Detect which cell encompasses the target text, then output its [x, y] center coordinate. 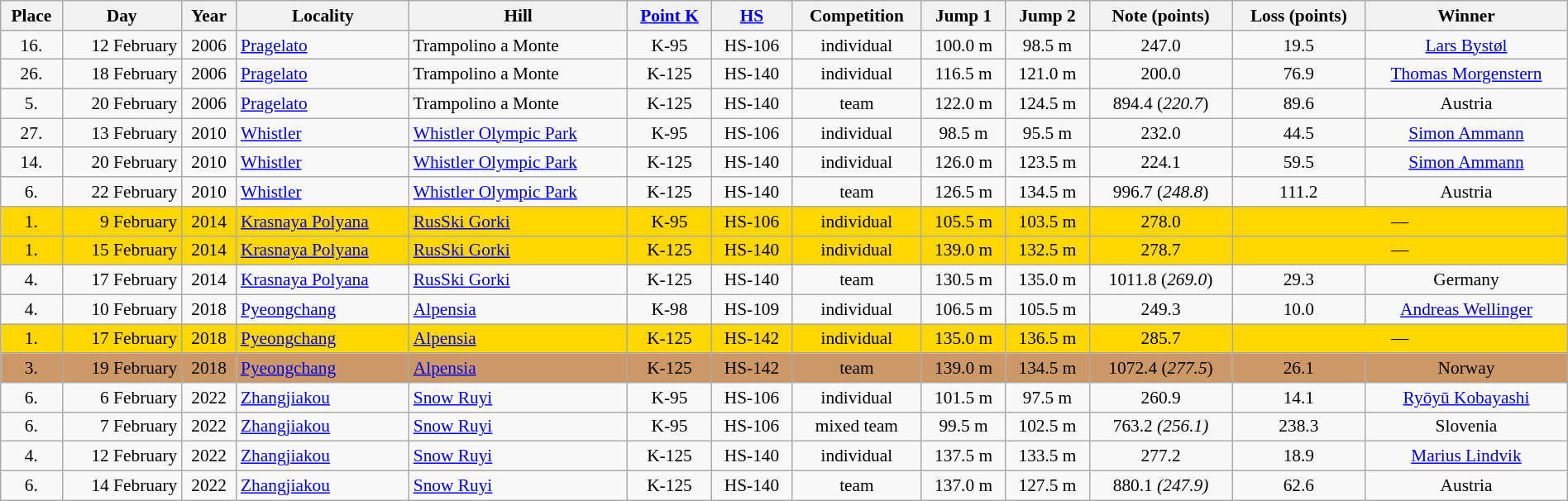
Norway [1467, 368]
102.5 m [1047, 427]
Point K [669, 16]
14. [31, 163]
116.5 m [963, 74]
1072.4 (277.5) [1161, 368]
127.5 m [1047, 485]
Place [31, 16]
Thomas Morgenstern [1467, 74]
18 February [122, 74]
1011.8 (269.0) [1161, 280]
137.5 m [963, 456]
124.5 m [1047, 104]
136.5 m [1047, 339]
137.0 m [963, 485]
5. [31, 104]
59.5 [1298, 163]
Locality [323, 16]
130.5 m [963, 280]
HS [753, 16]
26.1 [1298, 368]
14.1 [1298, 398]
106.5 m [963, 309]
Germany [1467, 280]
122.0 m [963, 104]
880.1 (247.9) [1161, 485]
26. [31, 74]
29.3 [1298, 280]
Year [208, 16]
247.0 [1161, 45]
121.0 m [1047, 74]
13 February [122, 133]
Note (points) [1161, 16]
Loss (points) [1298, 16]
100.0 m [963, 45]
10 February [122, 309]
123.5 m [1047, 163]
126.0 m [963, 163]
277.2 [1161, 456]
99.5 m [963, 427]
76.9 [1298, 74]
Winner [1467, 16]
Jump 1 [963, 16]
133.5 m [1047, 456]
9 February [122, 222]
Lars Bystøl [1467, 45]
22 February [122, 192]
Ryōyū Kobayashi [1467, 398]
19 February [122, 368]
224.1 [1161, 163]
89.6 [1298, 104]
126.5 m [963, 192]
278.7 [1161, 250]
200.0 [1161, 74]
Jump 2 [1047, 16]
mixed team [857, 427]
260.9 [1161, 398]
Day [122, 16]
3. [31, 368]
62.6 [1298, 485]
894.4 (220.7) [1161, 104]
103.5 m [1047, 222]
249.3 [1161, 309]
19.5 [1298, 45]
44.5 [1298, 133]
K-98 [669, 309]
10.0 [1298, 309]
6 February [122, 398]
7 February [122, 427]
97.5 m [1047, 398]
27. [31, 133]
238.3 [1298, 427]
278.0 [1161, 222]
763.2 (256.1) [1161, 427]
HS-109 [753, 309]
111.2 [1298, 192]
232.0 [1161, 133]
132.5 m [1047, 250]
101.5 m [963, 398]
996.7 (248.8) [1161, 192]
16. [31, 45]
Andreas Wellinger [1467, 309]
Slovenia [1467, 427]
14 February [122, 485]
95.5 m [1047, 133]
285.7 [1161, 339]
18.9 [1298, 456]
Hill [519, 16]
15 February [122, 250]
Competition [857, 16]
Marius Lindvik [1467, 456]
